Output the (X, Y) coordinate of the center of the cell containing the given text.  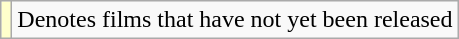
Denotes films that have not yet been released (235, 20)
